Find where the given text appears and provide that cell's center as [x, y] coordinate. 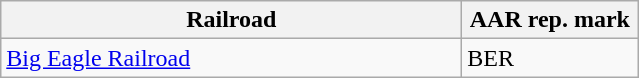
Big Eagle Railroad [232, 58]
Railroad [232, 20]
BER [550, 58]
AAR rep. mark [550, 20]
